Scan for the cell matching the given text and deliver its [X, Y] coordinate at center. 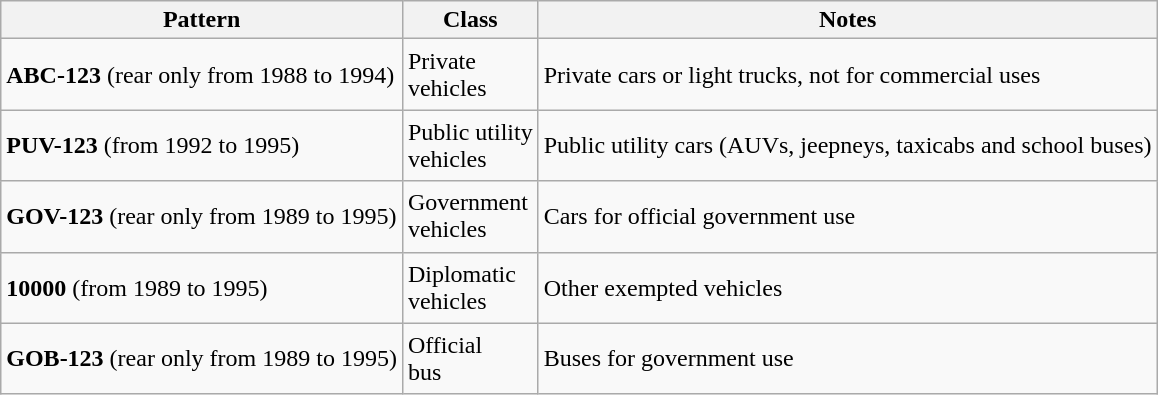
Notes [848, 20]
Other exempted vehicles [848, 288]
PUV-123 (from 1992 to 1995) [202, 146]
ABC-123 (rear only from 1988 to 1994) [202, 74]
10000 (from 1989 to 1995) [202, 288]
Privatevehicles [470, 74]
GOV-123 (rear only from 1989 to 1995) [202, 216]
Pattern [202, 20]
Class [470, 20]
GOB-123 (rear only from 1989 to 1995) [202, 358]
Cars for official government use [848, 216]
Governmentvehicles [470, 216]
Public utilityvehicles [470, 146]
Buses for government use [848, 358]
Diplomaticvehicles [470, 288]
Officialbus [470, 358]
Private cars or light trucks, not for commercial uses [848, 74]
Public utility cars (AUVs, jeepneys, taxicabs and school buses) [848, 146]
